Provide the [x, y] coordinate of the cell's center where the given text is located.  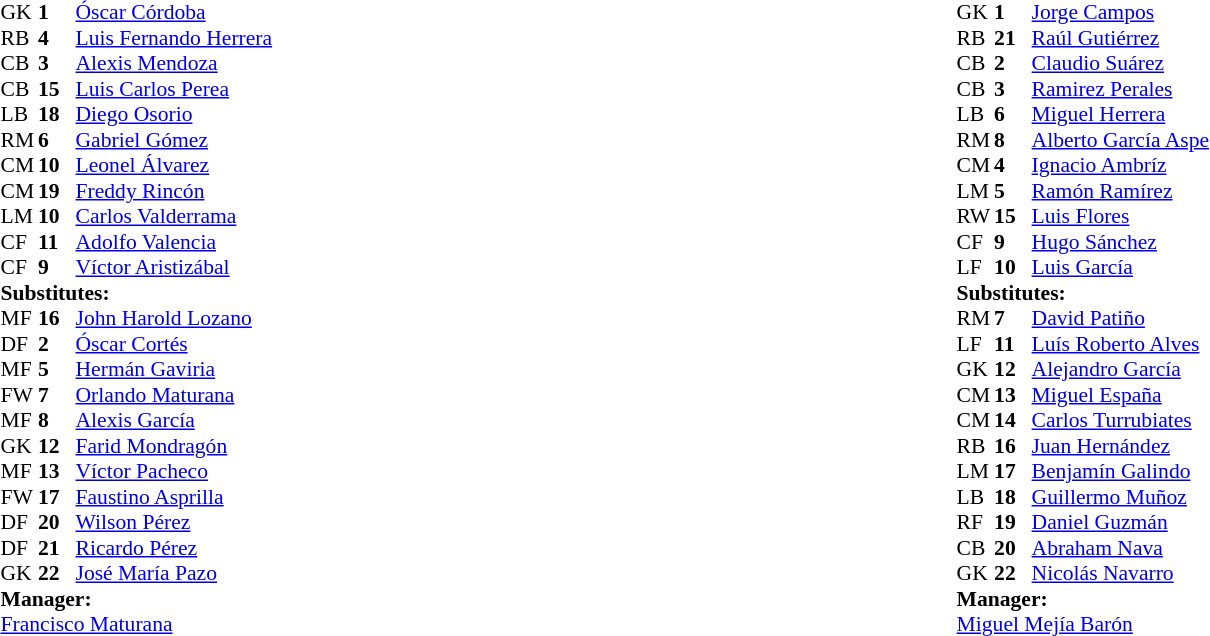
RF [976, 523]
Luis Fernando Herrera [174, 38]
Diego Osorio [174, 115]
Gabriel Gómez [174, 140]
John Harold Lozano [174, 319]
Nicolás Navarro [1120, 573]
Daniel Guzmán [1120, 523]
Carlos Valderrama [174, 217]
Jorge Campos [1120, 13]
Alexis García [174, 421]
David Patiño [1120, 319]
Hugo Sánchez [1120, 242]
Wilson Pérez [174, 523]
Raúl Gutiérrez [1120, 38]
Alejandro García [1120, 369]
Adolfo Valencia [174, 242]
Guillermo Muñoz [1120, 497]
Alberto García Aspe [1120, 140]
Luis Carlos Perea [174, 89]
Hermán Gaviria [174, 369]
Ramón Ramírez [1120, 191]
Luís Roberto Alves [1120, 344]
Benjamín Galindo [1120, 471]
Juan Hernández [1120, 446]
Miguel Herrera [1120, 115]
Freddy Rincón [174, 191]
Óscar Cortés [174, 344]
Luis Flores [1120, 217]
14 [1013, 421]
Abraham Nava [1120, 548]
Carlos Turrubiates [1120, 421]
Óscar Córdoba [174, 13]
RW [976, 217]
Orlando Maturana [174, 395]
José María Pazo [174, 573]
Alexis Mendoza [174, 63]
Víctor Pacheco [174, 471]
Farid Mondragón [174, 446]
Ignacio Ambríz [1120, 165]
Miguel España [1120, 395]
Víctor Aristizábal [174, 267]
Ricardo Pérez [174, 548]
Claudio Suárez [1120, 63]
Luis García [1120, 267]
Faustino Asprilla [174, 497]
Leonel Álvarez [174, 165]
Ramirez Perales [1120, 89]
